Capture the cell that displays the provided text and extract its [X, Y] central coordinate. 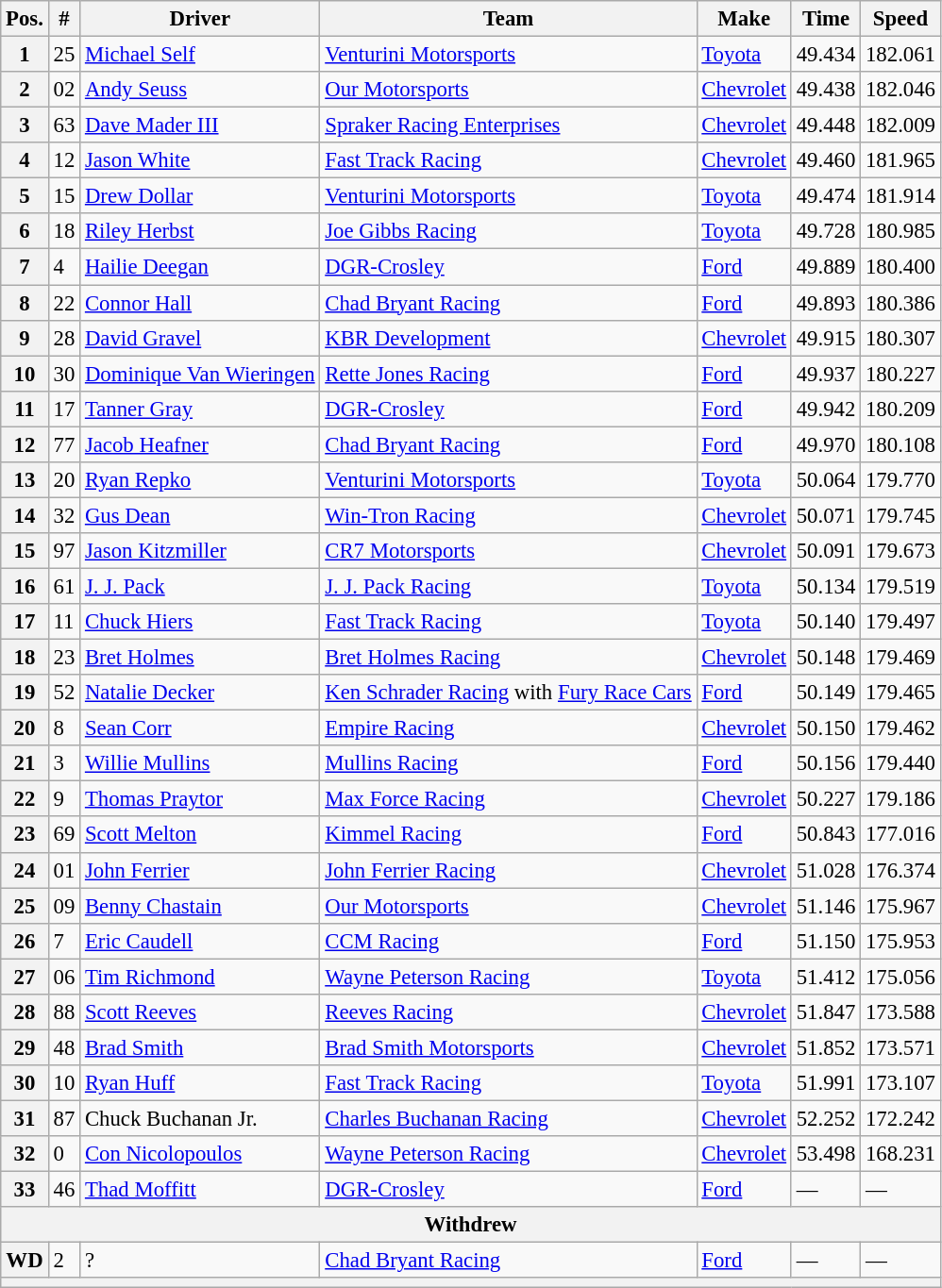
49.728 [825, 231]
Michael Self [200, 55]
50.091 [825, 551]
179.673 [900, 551]
Kimmel Racing [508, 835]
49.448 [825, 125]
Jacob Heafner [200, 444]
02 [64, 90]
24 [25, 870]
52.252 [825, 1118]
Bret Holmes [200, 658]
Brad Smith Motorsports [508, 1047]
Ryan Repko [200, 480]
06 [64, 977]
176.374 [900, 870]
Connor Hall [200, 303]
Speed [900, 19]
Jason White [200, 160]
51.146 [825, 906]
Ryan Huff [200, 1083]
Jason Kitzmiller [200, 551]
Joe Gibbs Racing [508, 231]
Hailie Deegan [200, 267]
50.150 [825, 728]
51.412 [825, 977]
173.107 [900, 1083]
Riley Herbst [200, 231]
50.134 [825, 586]
Bret Holmes Racing [508, 658]
172.242 [900, 1118]
6 [25, 231]
61 [64, 586]
51.991 [825, 1083]
27 [25, 977]
Chuck Buchanan Jr. [200, 1118]
J. J. Pack Racing [508, 586]
CCM Racing [508, 941]
Reeves Racing [508, 1012]
Spraker Racing Enterprises [508, 125]
49.970 [825, 444]
179.440 [900, 763]
49.915 [825, 338]
Benny Chastain [200, 906]
Chuck Hiers [200, 622]
51.847 [825, 1012]
182.061 [900, 55]
21 [25, 763]
John Ferrier [200, 870]
Eric Caudell [200, 941]
Withdrew [471, 1225]
Gus Dean [200, 515]
69 [64, 835]
180.227 [900, 374]
KBR Development [508, 338]
49.474 [825, 196]
179.497 [900, 622]
David Gravel [200, 338]
52 [64, 693]
Scott Reeves [200, 1012]
50.140 [825, 622]
Natalie Decker [200, 693]
50.843 [825, 835]
Scott Melton [200, 835]
50.148 [825, 658]
63 [64, 125]
179.186 [900, 799]
Pos. [25, 19]
26 [25, 941]
13 [25, 480]
180.108 [900, 444]
182.046 [900, 90]
179.465 [900, 693]
173.588 [900, 1012]
Brad Smith [200, 1047]
179.519 [900, 586]
16 [25, 586]
Dominique Van Wieringen [200, 374]
177.016 [900, 835]
180.307 [900, 338]
Time [825, 19]
Con Nicolopoulos [200, 1154]
88 [64, 1012]
19 [25, 693]
Ken Schrader Racing with Fury Race Cars [508, 693]
181.914 [900, 196]
50.064 [825, 480]
49.942 [825, 409]
Win-Tron Racing [508, 515]
Thomas Praytor [200, 799]
180.386 [900, 303]
50.149 [825, 693]
Driver [200, 19]
J. J. Pack [200, 586]
179.462 [900, 728]
49.460 [825, 160]
53.498 [825, 1154]
5 [25, 196]
Mullins Racing [508, 763]
50.227 [825, 799]
? [200, 1261]
01 [64, 870]
180.209 [900, 409]
Tanner Gray [200, 409]
180.985 [900, 231]
175.056 [900, 977]
31 [25, 1118]
Tim Richmond [200, 977]
179.745 [900, 515]
Dave Mader III [200, 125]
87 [64, 1118]
Max Force Racing [508, 799]
46 [64, 1190]
Sean Corr [200, 728]
Empire Racing [508, 728]
49.438 [825, 90]
Drew Dollar [200, 196]
49.893 [825, 303]
14 [25, 515]
Rette Jones Racing [508, 374]
WD [25, 1261]
50.071 [825, 515]
Thad Moffitt [200, 1190]
# [64, 19]
09 [64, 906]
49.889 [825, 267]
29 [25, 1047]
168.231 [900, 1154]
51.028 [825, 870]
Andy Seuss [200, 90]
175.953 [900, 941]
Team [508, 19]
33 [25, 1190]
179.469 [900, 658]
51.852 [825, 1047]
77 [64, 444]
175.967 [900, 906]
179.770 [900, 480]
49.937 [825, 374]
1 [25, 55]
Make [744, 19]
181.965 [900, 160]
John Ferrier Racing [508, 870]
0 [64, 1154]
Charles Buchanan Racing [508, 1118]
180.400 [900, 267]
173.571 [900, 1047]
49.434 [825, 55]
50.156 [825, 763]
182.009 [900, 125]
CR7 Motorsports [508, 551]
Willie Mullins [200, 763]
97 [64, 551]
48 [64, 1047]
51.150 [825, 941]
